Find where the given text appears and provide that cell's center as (x, y) coordinate. 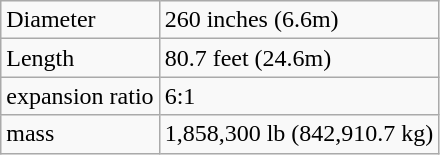
mass (80, 134)
expansion ratio (80, 96)
1,858,300 lb (842,910.7 kg) (299, 134)
80.7 feet (24.6m) (299, 58)
6:1 (299, 96)
260 inches (6.6m) (299, 20)
Diameter (80, 20)
Length (80, 58)
